Locate the cell with the specified text and output its [x, y] center coordinate. 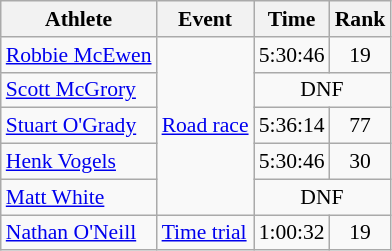
Henk Vogels [79, 162]
Time trial [206, 233]
Matt White [79, 197]
Scott McGrory [79, 90]
5:36:14 [292, 126]
1:00:32 [292, 233]
Athlete [79, 19]
30 [360, 162]
Rank [360, 19]
Event [206, 19]
Robbie McEwen [79, 55]
Stuart O'Grady [79, 126]
77 [360, 126]
Nathan O'Neill [79, 233]
Road race [206, 126]
Time [292, 19]
